Identify which cell holds the provided text, then report its [x, y] central coordinate. 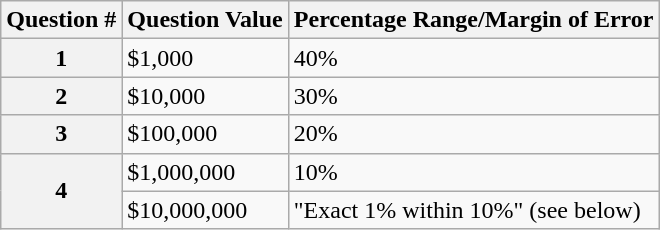
3 [62, 134]
20% [474, 134]
Question # [62, 20]
2 [62, 96]
$10,000 [205, 96]
4 [62, 191]
Percentage Range/Margin of Error [474, 20]
10% [474, 172]
Question Value [205, 20]
40% [474, 58]
$1,000 [205, 58]
30% [474, 96]
$1,000,000 [205, 172]
"Exact 1% within 10%" (see below) [474, 210]
$10,000,000 [205, 210]
1 [62, 58]
$100,000 [205, 134]
